Output the (x, y) coordinate of the center of the cell containing the given text.  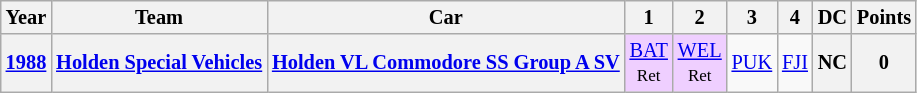
PUK (752, 63)
1 (649, 17)
BATRet (649, 63)
Holden Special Vehicles (159, 63)
Year (26, 17)
1988 (26, 63)
Points (884, 17)
NC (832, 63)
FJI (795, 63)
Car (446, 17)
3 (752, 17)
Team (159, 17)
0 (884, 63)
4 (795, 17)
WELRet (700, 63)
2 (700, 17)
DC (832, 17)
Holden VL Commodore SS Group A SV (446, 63)
